Identify which cell holds the provided text, then report its [x, y] central coordinate. 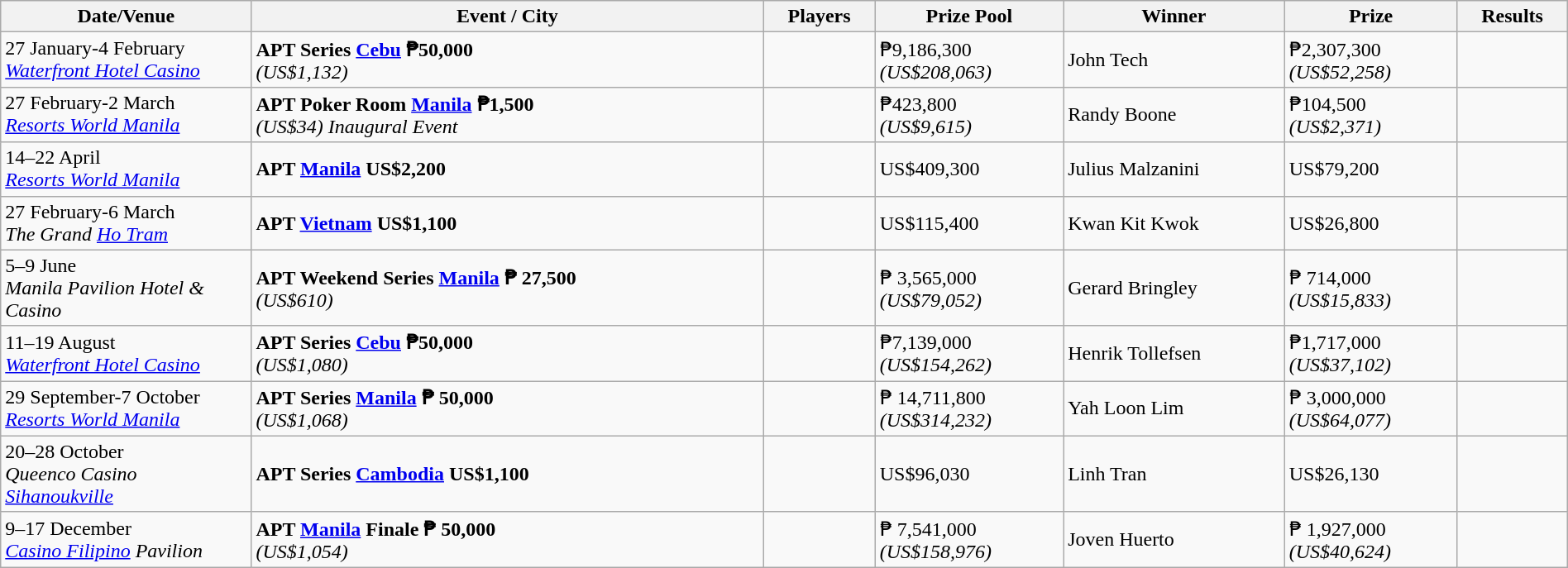
APT Manila US$2,200 [508, 169]
₱ 714,000(US$15,833) [1371, 288]
Julius Malzanini [1174, 169]
APT Weekend Series Manila ₱ 27,500(US$610) [508, 288]
APT Vietnam US$1,100 [508, 223]
Henrik Tollefsen [1174, 354]
Results [1512, 17]
Prize [1371, 17]
29 September-7 OctoberResorts World Manila [126, 408]
APT Series Manila ₱ 50,000(US$1,068) [508, 408]
Yah Loon Lim [1174, 408]
APT Series Cambodia US$1,100 [508, 474]
Linh Tran [1174, 474]
20–28 OctoberQueenco Casino Sihanoukville [126, 474]
₱7,139,000(US$154,262) [969, 354]
US$26,800 [1371, 223]
APT Series Cebu ₱50,000(US$1,132) [508, 60]
Prize Pool [969, 17]
₱1,717,000(US$37,102) [1371, 354]
27 February-6 MarchThe Grand Ho Tram [126, 223]
Gerard Bringley [1174, 288]
APT Poker Room Manila ₱1,500(US$34) Inaugural Event [508, 114]
John Tech [1174, 60]
Joven Huerto [1174, 539]
Players [819, 17]
11–19 AugustWaterfront Hotel Casino [126, 354]
₱2,307,300(US$52,258) [1371, 60]
US$115,400 [969, 223]
27 January-4 FebruaryWaterfront Hotel Casino [126, 60]
Event / City [508, 17]
₱ 3,565,000(US$79,052) [969, 288]
₱ 14,711,800(US$314,232) [969, 408]
14–22 AprilResorts World Manila [126, 169]
APT Manila Finale ₱ 50,000(US$1,054) [508, 539]
₱9,186,300(US$208,063) [969, 60]
₱ 7,541,000(US$158,976) [969, 539]
₱ 1,927,000(US$40,624) [1371, 539]
US$79,200 [1371, 169]
APT Series Cebu ₱50,000(US$1,080) [508, 354]
Randy Boone [1174, 114]
US$409,300 [969, 169]
₱104,500(US$2,371) [1371, 114]
₱ 3,000,000(US$64,077) [1371, 408]
US$96,030 [969, 474]
Kwan Kit Kwok [1174, 223]
US$26,130 [1371, 474]
27 February-2 MarchResorts World Manila [126, 114]
5–9 JuneManila Pavilion Hotel & Casino [126, 288]
₱423,800(US$9,615) [969, 114]
9–17 DecemberCasino Filipino Pavilion [126, 539]
Winner [1174, 17]
Date/Venue [126, 17]
